Find where the given text appears and provide that cell's center as (x, y) coordinate. 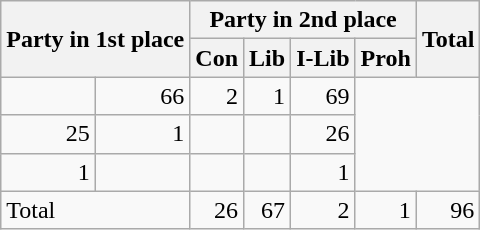
Lib (268, 58)
I-Lib (323, 58)
67 (268, 210)
Party in 1st place (96, 39)
96 (448, 210)
25 (48, 134)
Con (217, 58)
Party in 2nd place (304, 20)
69 (323, 96)
Proh (386, 58)
66 (142, 96)
